For the text-containing cell, return its midpoint in (x, y) coordinate format. 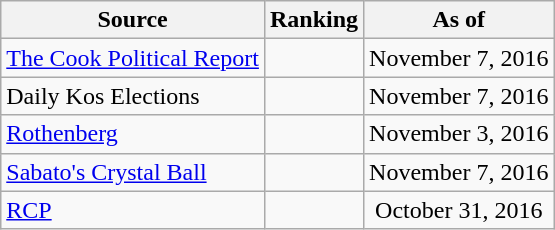
RCP (133, 210)
The Cook Political Report (133, 58)
November 3, 2016 (459, 134)
Ranking (314, 20)
Source (133, 20)
Sabato's Crystal Ball (133, 172)
As of (459, 20)
October 31, 2016 (459, 210)
Rothenberg (133, 134)
Daily Kos Elections (133, 96)
